Determine the (x, y) coordinate at the center of the cell enclosing the given text.  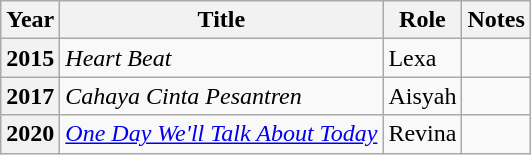
Year (30, 20)
Heart Beat (222, 58)
2017 (30, 96)
2015 (30, 58)
Lexa (422, 58)
Notes (496, 20)
Cahaya Cinta Pesantren (222, 96)
Role (422, 20)
One Day We'll Talk About Today (222, 134)
Aisyah (422, 96)
2020 (30, 134)
Revina (422, 134)
Title (222, 20)
